Locate the cell with the specified text and output its [X, Y] center coordinate. 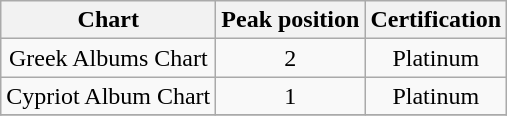
Certification [436, 20]
1 [290, 96]
2 [290, 58]
Cypriot Album Chart [108, 96]
Peak position [290, 20]
Chart [108, 20]
Greek Albums Chart [108, 58]
